Search for the cell housing the specified text and yield its (x, y) center coordinate. 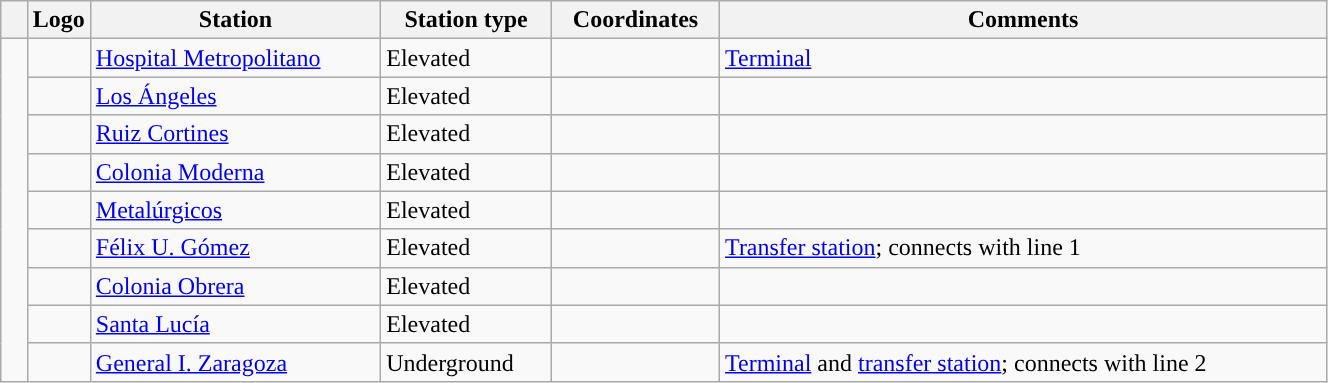
Underground (466, 362)
Terminal and transfer station; connects with line 2 (1024, 362)
Terminal (1024, 58)
Logo (58, 20)
General I. Zaragoza (235, 362)
Félix U. Gómez (235, 248)
Comments (1024, 20)
Ruiz Cortines (235, 134)
Station type (466, 20)
Coordinates (635, 20)
Santa Lucía (235, 324)
Colonia Moderna (235, 172)
Transfer station; connects with line 1 (1024, 248)
Colonia Obrera (235, 286)
Hospital Metropolitano (235, 58)
Metalúrgicos (235, 210)
Los Ángeles (235, 96)
Station (235, 20)
